Extract the (X, Y) coordinate from the center of the cell holding the provided text.  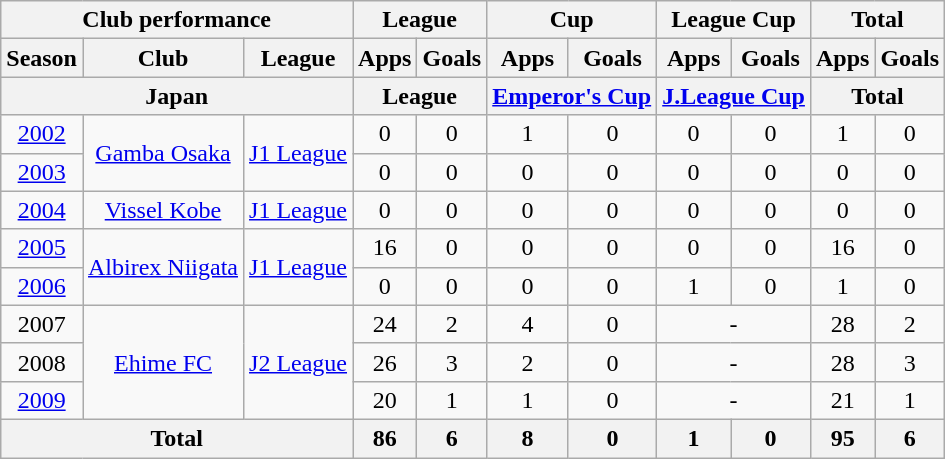
2006 (42, 286)
Club performance (177, 20)
26 (385, 362)
21 (842, 400)
86 (385, 438)
Cup (572, 20)
4 (528, 324)
Ehime FC (162, 362)
Vissel Kobe (162, 210)
Season (42, 58)
J2 League (298, 362)
95 (842, 438)
Emperor's Cup (572, 96)
2004 (42, 210)
20 (385, 400)
2007 (42, 324)
2005 (42, 248)
2008 (42, 362)
8 (528, 438)
League Cup (734, 20)
2009 (42, 400)
2003 (42, 172)
J.League Cup (734, 96)
Club (162, 58)
Gamba Osaka (162, 153)
2002 (42, 134)
Albirex Niigata (162, 267)
24 (385, 324)
Japan (177, 96)
